Capture the cell that displays the provided text and extract its (X, Y) central coordinate. 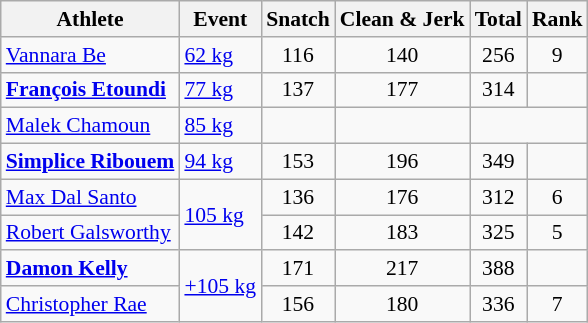
177 (402, 90)
312 (498, 197)
105 kg (220, 214)
5 (558, 233)
140 (402, 55)
171 (298, 269)
Christopher Rae (90, 304)
217 (402, 269)
176 (402, 197)
Event (220, 19)
Damon Kelly (90, 269)
349 (498, 162)
314 (498, 90)
94 kg (220, 162)
François Etoundi (90, 90)
Total (498, 19)
6 (558, 197)
137 (298, 90)
Malek Chamoun (90, 126)
Simplice Ribouem (90, 162)
Clean & Jerk (402, 19)
142 (298, 233)
77 kg (220, 90)
9 (558, 55)
Vannara Be (90, 55)
62 kg (220, 55)
+105 kg (220, 286)
388 (498, 269)
Athlete (90, 19)
156 (298, 304)
Snatch (298, 19)
85 kg (220, 126)
336 (498, 304)
Robert Galsworthy (90, 233)
Rank (558, 19)
7 (558, 304)
153 (298, 162)
Max Dal Santo (90, 197)
256 (498, 55)
180 (402, 304)
325 (498, 233)
196 (402, 162)
136 (298, 197)
183 (402, 233)
116 (298, 55)
